Return (X, Y) of the center of cell containing provided text 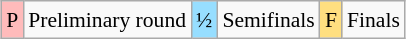
Finals (374, 20)
F (331, 20)
Semifinals (268, 20)
P (12, 20)
Preliminary round (107, 20)
½ (204, 20)
